Determine the (X, Y) coordinate at the center of the cell enclosing the given text.  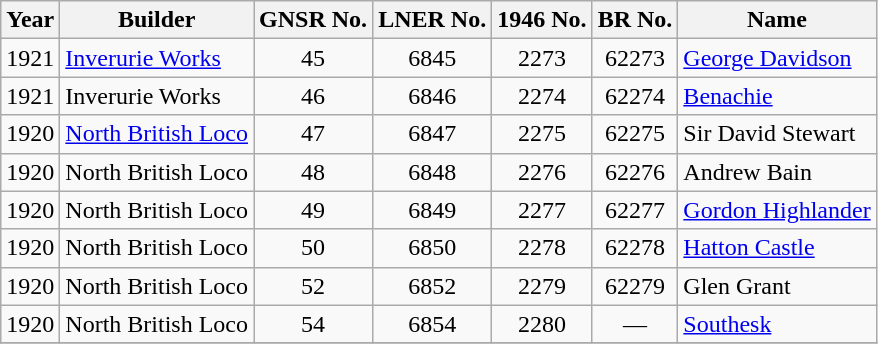
George Davidson (777, 58)
2279 (542, 286)
46 (314, 96)
50 (314, 248)
2280 (542, 324)
GNSR No. (314, 20)
62277 (635, 210)
54 (314, 324)
49 (314, 210)
62276 (635, 172)
Sir David Stewart (777, 134)
Year (30, 20)
LNER No. (432, 20)
2273 (542, 58)
2278 (542, 248)
6849 (432, 210)
Hatton Castle (777, 248)
45 (314, 58)
Benachie (777, 96)
6850 (432, 248)
1946 No. (542, 20)
2275 (542, 134)
BR No. (635, 20)
62278 (635, 248)
Name (777, 20)
52 (314, 286)
6845 (432, 58)
6852 (432, 286)
62273 (635, 58)
48 (314, 172)
6854 (432, 324)
Andrew Bain (777, 172)
Gordon Highlander (777, 210)
62274 (635, 96)
62275 (635, 134)
2277 (542, 210)
Southesk (777, 324)
2274 (542, 96)
6847 (432, 134)
2276 (542, 172)
Builder (157, 20)
6848 (432, 172)
62279 (635, 286)
Glen Grant (777, 286)
6846 (432, 96)
47 (314, 134)
— (635, 324)
